Output the [x, y] coordinate of the center of the cell containing the given text.  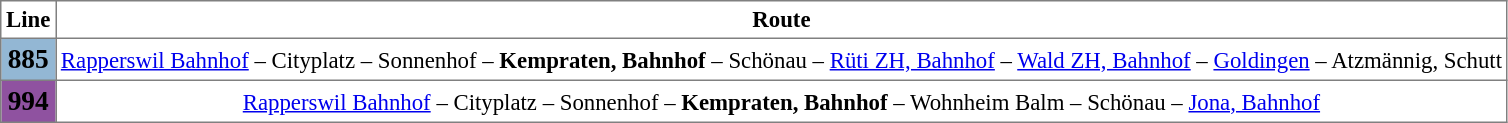
885 [28, 59]
Rapperswil Bahnhof – Cityplatz – Sonnenhof – Kempraten, Bahnhof – Wohnheim Balm – Schönau – Jona, Bahnhof [782, 101]
994 [28, 101]
Rapperswil Bahnhof – Cityplatz – Sonnenhof – Kempraten, Bahnhof – Schönau – Rüti ZH, Bahnhof – Wald ZH, Bahnhof – Goldingen – Atzmännig, Schutt [782, 59]
Line [28, 20]
Route [782, 20]
